Output the [x, y] coordinate of the center of the cell containing the given text.  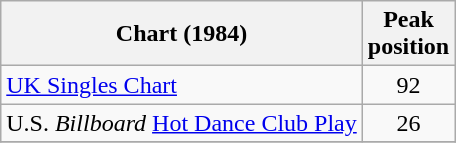
UK Singles Chart [182, 85]
Chart (1984) [182, 34]
U.S. Billboard Hot Dance Club Play [182, 123]
Peakposition [408, 34]
26 [408, 123]
92 [408, 85]
